Return the [x, y] coordinate for the center point of the cell that contains the specified text.  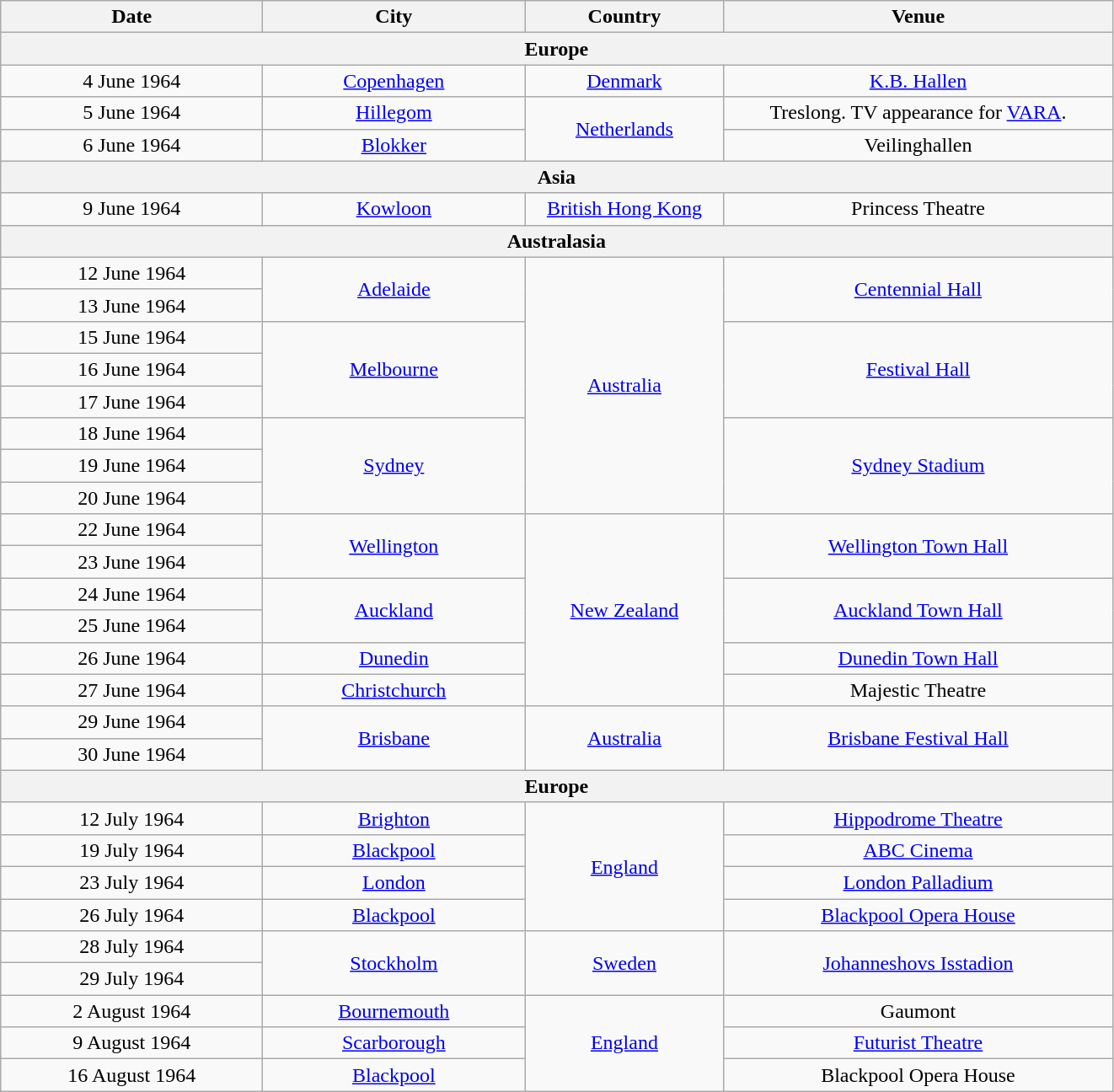
Sydney [394, 466]
Australasia [556, 241]
25 June 1964 [131, 626]
Netherlands [624, 129]
Princess Theatre [919, 209]
13 June 1964 [131, 305]
Asia [556, 177]
29 July 1964 [131, 979]
Treslong. TV appearance for VARA. [919, 113]
26 June 1964 [131, 658]
Denmark [624, 81]
23 July 1964 [131, 882]
Wellington [394, 546]
22 June 1964 [131, 530]
London Palladium [919, 882]
Stockholm [394, 963]
9 August 1964 [131, 1043]
Brighton [394, 818]
Brisbane [394, 738]
Auckland Town Hall [919, 610]
Gaumont [919, 1011]
Dunedin Town Hall [919, 658]
24 June 1964 [131, 594]
Country [624, 17]
Sydney Stadium [919, 466]
British Hong Kong [624, 209]
Auckland [394, 610]
Date [131, 17]
5 June 1964 [131, 113]
20 June 1964 [131, 498]
17 June 1964 [131, 402]
Christchurch [394, 690]
Copenhagen [394, 81]
City [394, 17]
29 June 1964 [131, 722]
London [394, 882]
Dunedin [394, 658]
23 June 1964 [131, 562]
28 July 1964 [131, 947]
Venue [919, 17]
4 June 1964 [131, 81]
19 June 1964 [131, 466]
26 July 1964 [131, 914]
Scarborough [394, 1043]
New Zealand [624, 610]
Sweden [624, 963]
Majestic Theatre [919, 690]
30 June 1964 [131, 754]
Veilinghallen [919, 145]
19 July 1964 [131, 850]
6 June 1964 [131, 145]
27 June 1964 [131, 690]
15 June 1964 [131, 337]
16 June 1964 [131, 369]
Blokker [394, 145]
16 August 1964 [131, 1075]
Festival Hall [919, 369]
Kowloon [394, 209]
ABC Cinema [919, 850]
Adelaide [394, 289]
2 August 1964 [131, 1011]
Hillegom [394, 113]
Futurist Theatre [919, 1043]
12 June 1964 [131, 273]
Hippodrome Theatre [919, 818]
18 June 1964 [131, 434]
Centennial Hall [919, 289]
Bournemouth [394, 1011]
12 July 1964 [131, 818]
Johanneshovs Isstadion [919, 963]
Melbourne [394, 369]
K.B. Hallen [919, 81]
Wellington Town Hall [919, 546]
Brisbane Festival Hall [919, 738]
9 June 1964 [131, 209]
